Find where the given text appears and provide that cell's center as (x, y) coordinate. 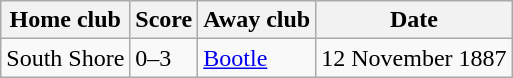
Date (414, 20)
0–3 (164, 58)
South Shore (66, 58)
Score (164, 20)
Bootle (257, 58)
Home club (66, 20)
12 November 1887 (414, 58)
Away club (257, 20)
